Output the [X, Y] coordinate of the center of the cell containing the given text.  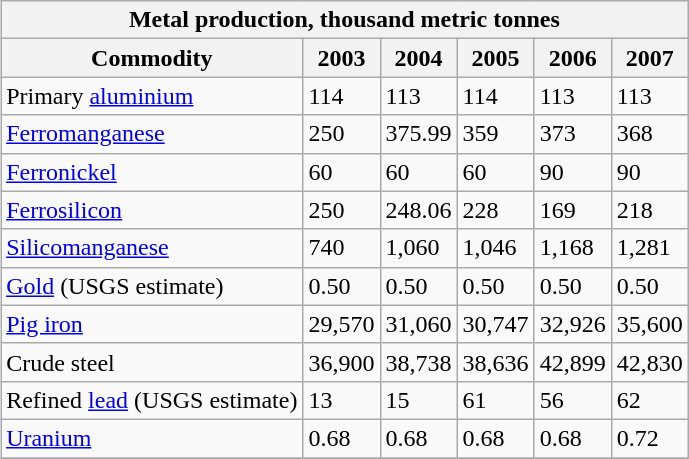
35,600 [650, 324]
31,060 [418, 324]
Commodity [152, 58]
218 [650, 210]
32,926 [572, 324]
29,570 [342, 324]
1,281 [650, 248]
359 [496, 134]
61 [496, 400]
56 [572, 400]
Silicomanganese [152, 248]
15 [418, 400]
373 [572, 134]
Ferronickel [152, 172]
38,636 [496, 362]
Pig iron [152, 324]
368 [650, 134]
0.72 [650, 438]
375.99 [418, 134]
Refined lead (USGS estimate) [152, 400]
62 [650, 400]
42,830 [650, 362]
36,900 [342, 362]
169 [572, 210]
2006 [572, 58]
2007 [650, 58]
1,168 [572, 248]
2004 [418, 58]
Gold (USGS estimate) [152, 286]
38,738 [418, 362]
2003 [342, 58]
30,747 [496, 324]
Metal production, thousand metric tonnes [345, 20]
42,899 [572, 362]
1,060 [418, 248]
228 [496, 210]
Crude steel [152, 362]
Ferrosilicon [152, 210]
Uranium [152, 438]
740 [342, 248]
248.06 [418, 210]
1,046 [496, 248]
2005 [496, 58]
Ferromanganese [152, 134]
Primary aluminium [152, 96]
13 [342, 400]
